Detect which cell encompasses the target text, then output its [X, Y] center coordinate. 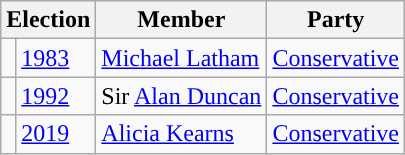
Member [182, 20]
Michael Latham [182, 58]
Election [48, 20]
Alicia Kearns [182, 134]
1983 [56, 58]
1992 [56, 96]
Party [336, 20]
2019 [56, 134]
Sir Alan Duncan [182, 96]
